Capture the cell that displays the provided text and extract its [X, Y] central coordinate. 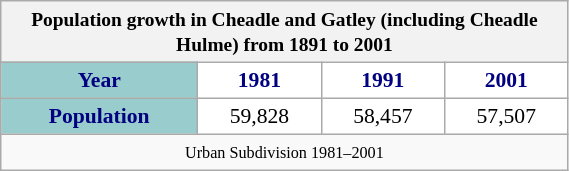
1981 [260, 80]
59,828 [260, 116]
Year [100, 80]
1991 [382, 80]
57,507 [507, 116]
Population [100, 116]
58,457 [382, 116]
2001 [507, 80]
Urban Subdivision 1981–2001 [284, 152]
Population growth in Cheadle and Gatley (including Cheadle Hulme) from 1891 to 2001 [284, 32]
